Find where the given text appears and provide that cell's center as (X, Y) coordinate. 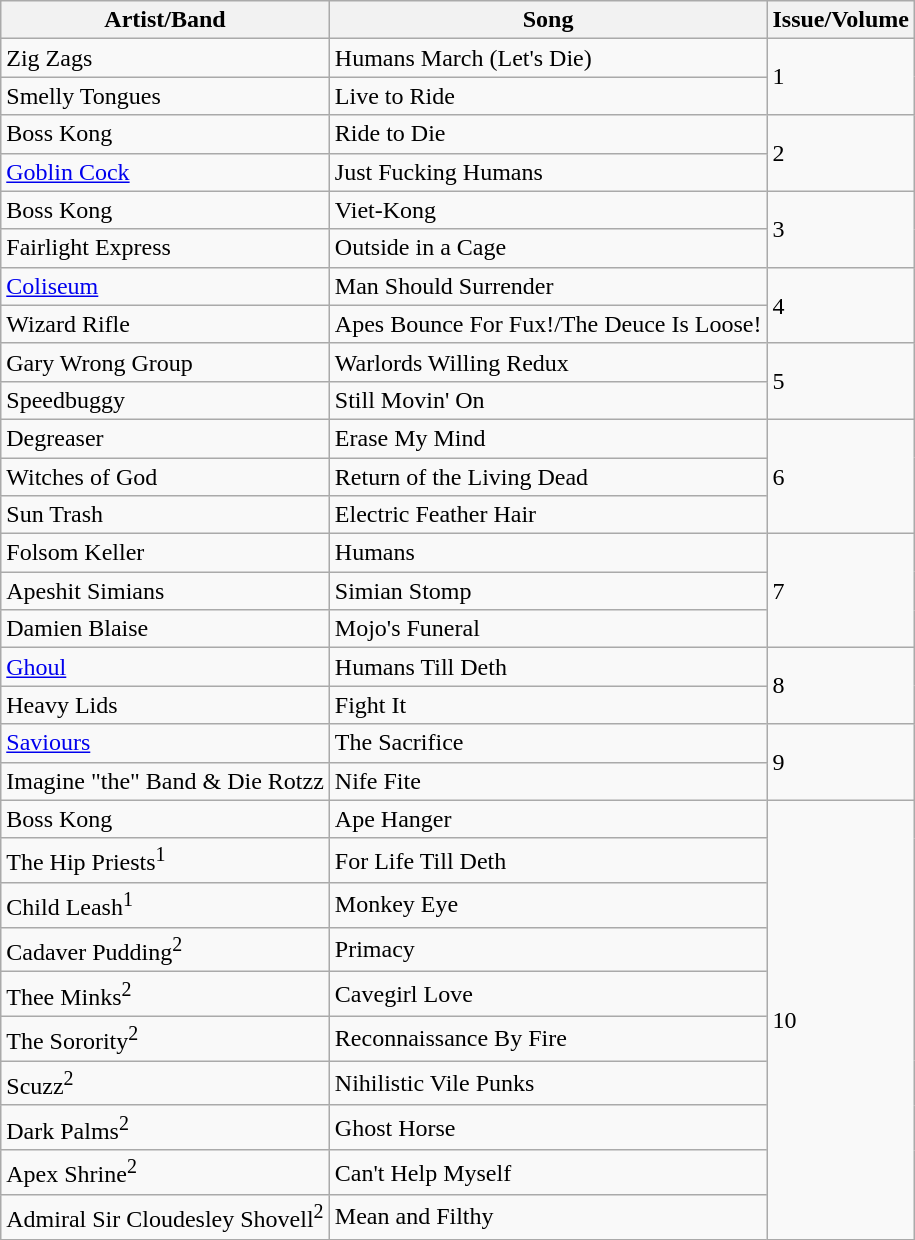
Scuzz2 (166, 1084)
Simian Stomp (548, 591)
10 (841, 1020)
Zig Zags (166, 58)
Humans March (Let's Die) (548, 58)
Speedbuggy (166, 400)
Wizard Rifle (166, 324)
Humans Till Deth (548, 667)
2 (841, 153)
Just Fucking Humans (548, 172)
Witches of God (166, 477)
Song (548, 20)
Man Should Surrender (548, 286)
Outside in a Cage (548, 248)
The Hip Priests1 (166, 860)
Apeshit Simians (166, 591)
Imagine "the" Band & Die Rotzz (166, 781)
7 (841, 591)
1 (841, 77)
Still Movin' On (548, 400)
Smelly Tongues (166, 96)
Live to Ride (548, 96)
Artist/Band (166, 20)
Ape Hanger (548, 819)
Child Leash1 (166, 906)
8 (841, 686)
Cavegirl Love (548, 994)
The Sorority2 (166, 1038)
Nife Fite (548, 781)
Degreaser (166, 438)
Heavy Lids (166, 705)
Fight It (548, 705)
Cadaver Pudding2 (166, 950)
Viet-Kong (548, 210)
9 (841, 762)
Saviours (166, 743)
Ride to Die (548, 134)
Mojo's Funeral (548, 629)
The Sacrifice (548, 743)
4 (841, 305)
Sun Trash (166, 515)
Reconnaissance By Fire (548, 1038)
Mean and Filthy (548, 1218)
Coliseum (166, 286)
Folsom Keller (166, 553)
Nihilistic Vile Punks (548, 1084)
6 (841, 476)
Apex Shrine2 (166, 1172)
Gary Wrong Group (166, 362)
Damien Blaise (166, 629)
For Life Till Deth (548, 860)
Dark Palms2 (166, 1128)
Fairlight Express (166, 248)
Issue/Volume (841, 20)
Primacy (548, 950)
Thee Minks2 (166, 994)
Electric Feather Hair (548, 515)
Can't Help Myself (548, 1172)
Ghost Horse (548, 1128)
Goblin Cock (166, 172)
Ghoul (166, 667)
Erase My Mind (548, 438)
Monkey Eye (548, 906)
Return of the Living Dead (548, 477)
Humans (548, 553)
3 (841, 229)
Warlords Willing Redux (548, 362)
Apes Bounce For Fux!/The Deuce Is Loose! (548, 324)
Admiral Sir Cloudesley Shovell2 (166, 1218)
5 (841, 381)
